Pinpoint the cell where the given text exists, returning its [X, Y] midpoint coordinate. 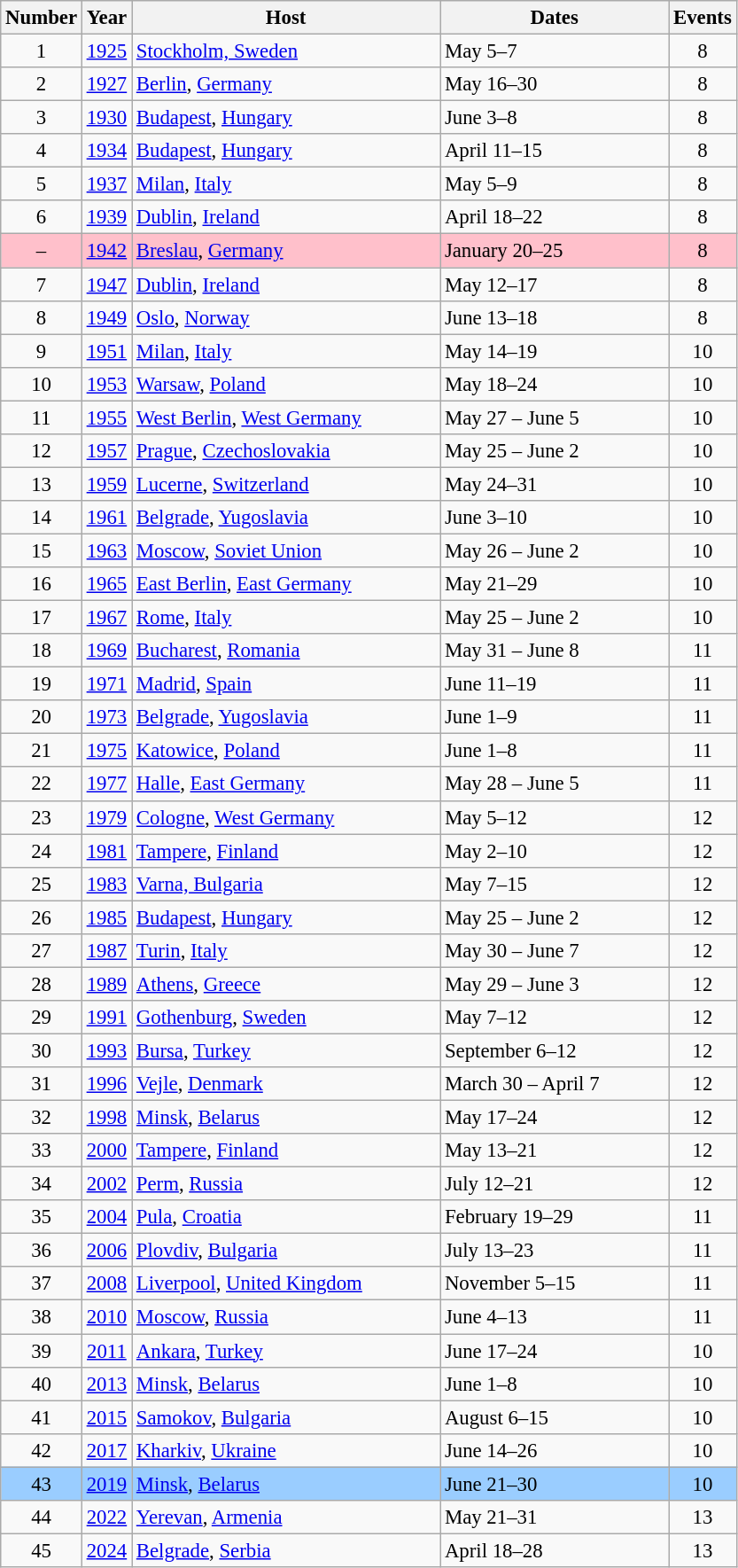
2006 [106, 1251]
17 [42, 618]
April 11–15 [555, 151]
1949 [106, 317]
June 3–10 [555, 518]
1 [42, 51]
May 14–19 [555, 351]
2 [42, 84]
1937 [106, 184]
5 [42, 184]
1951 [106, 351]
April 18–28 [555, 1550]
May 18–24 [555, 384]
1998 [106, 1118]
May 5–7 [555, 51]
1927 [106, 84]
26 [42, 917]
Madrid, Spain [285, 684]
– [42, 251]
1934 [106, 151]
Belgrade, Serbia [285, 1550]
Prague, Czechoslovakia [285, 451]
34 [42, 1184]
1961 [106, 518]
Oslo, Norway [285, 317]
Samokov, Bulgaria [285, 1417]
Cologne, West Germany [285, 817]
45 [42, 1550]
Vejle, Denmark [285, 1084]
40 [42, 1384]
May 30 – June 7 [555, 951]
November 5–15 [555, 1284]
Moscow, Russia [285, 1317]
March 30 – April 7 [555, 1084]
28 [42, 984]
1957 [106, 451]
May 21–29 [555, 584]
31 [42, 1084]
Warsaw, Poland [285, 384]
1989 [106, 984]
September 6–12 [555, 1050]
43 [42, 1484]
West Berlin, West Germany [285, 417]
May 7–15 [555, 884]
June 1–9 [555, 717]
41 [42, 1417]
January 20–25 [555, 251]
May 29 – June 3 [555, 984]
Year [106, 18]
May 21–31 [555, 1517]
33 [42, 1151]
1973 [106, 717]
2002 [106, 1184]
June 11–19 [555, 684]
39 [42, 1351]
1965 [106, 584]
2004 [106, 1217]
2022 [106, 1517]
18 [42, 651]
1959 [106, 484]
29 [42, 1018]
36 [42, 1251]
2019 [106, 1484]
19 [42, 684]
15 [42, 550]
1977 [106, 784]
August 6–15 [555, 1417]
21 [42, 751]
Host [285, 18]
Yerevan, Armenia [285, 1517]
1955 [106, 417]
Halle, East Germany [285, 784]
East Berlin, East Germany [285, 584]
July 12–21 [555, 1184]
6 [42, 217]
2013 [106, 1384]
May 17–24 [555, 1118]
1987 [106, 951]
May 7–12 [555, 1018]
32 [42, 1118]
38 [42, 1317]
2000 [106, 1151]
2017 [106, 1450]
Turin, Italy [285, 951]
2024 [106, 1550]
July 13–23 [555, 1251]
1996 [106, 1084]
24 [42, 851]
May 26 – June 2 [555, 550]
9 [42, 351]
April 18–22 [555, 217]
May 12–17 [555, 285]
2011 [106, 1351]
May 24–31 [555, 484]
44 [42, 1517]
June 4–13 [555, 1317]
Stockholm, Sweden [285, 51]
1975 [106, 751]
1930 [106, 118]
Moscow, Soviet Union [285, 550]
May 27 – June 5 [555, 417]
1947 [106, 285]
22 [42, 784]
Number [42, 18]
Bursa, Turkey [285, 1050]
3 [42, 118]
2010 [106, 1317]
1981 [106, 851]
1983 [106, 884]
Liverpool, United Kingdom [285, 1284]
May 16–30 [555, 84]
20 [42, 717]
Lucerne, Switzerland [285, 484]
June 3–8 [555, 118]
May 28 – June 5 [555, 784]
Bucharest, Romania [285, 651]
7 [42, 285]
Athens, Greece [285, 984]
1971 [106, 684]
1993 [106, 1050]
14 [42, 518]
42 [42, 1450]
Perm, Russia [285, 1184]
Breslau, Germany [285, 251]
Plovdiv, Bulgaria [285, 1251]
Katowice, Poland [285, 751]
May 31 – June 8 [555, 651]
25 [42, 884]
June 21–30 [555, 1484]
1953 [106, 384]
February 19–29 [555, 1217]
June 14–26 [555, 1450]
1939 [106, 217]
1979 [106, 817]
23 [42, 817]
1969 [106, 651]
May 13–21 [555, 1151]
1942 [106, 251]
Gothenburg, Sweden [285, 1018]
May 5–12 [555, 817]
May 5–9 [555, 184]
1967 [106, 618]
Dates [555, 18]
June 13–18 [555, 317]
Berlin, Germany [285, 84]
1985 [106, 917]
Pula, Croatia [285, 1217]
1991 [106, 1018]
16 [42, 584]
Varna, Bulgaria [285, 884]
30 [42, 1050]
Ankara, Turkey [285, 1351]
35 [42, 1217]
2008 [106, 1284]
2015 [106, 1417]
June 17–24 [555, 1351]
Events [703, 18]
4 [42, 151]
1925 [106, 51]
1963 [106, 550]
Rome, Italy [285, 618]
Kharkiv, Ukraine [285, 1450]
27 [42, 951]
May 2–10 [555, 851]
37 [42, 1284]
